From the cell containing the given text, extract its center point as (x, y) coordinate. 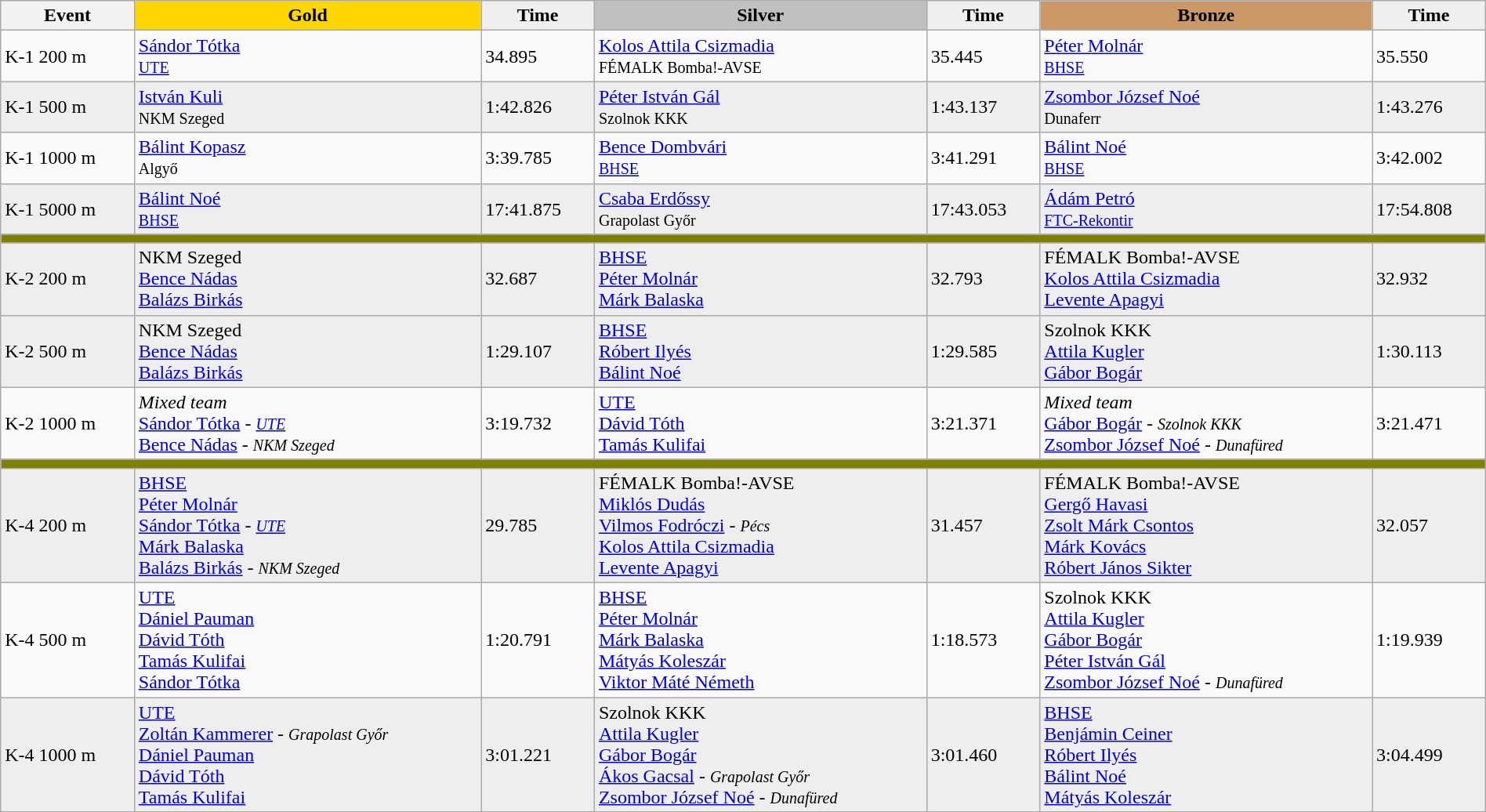
1:30.113 (1430, 351)
1:20.791 (538, 640)
Silver (760, 16)
K-2 1000 m (67, 423)
BHSEPéter MolnárSándor Tótka - UTEMárk BalaskaBalázs Birkás - NKM Szeged (307, 525)
Péter István Gál Szolnok KKK (760, 107)
Mixed teamGábor Bogár - Szolnok KKKZsombor József Noé - Dunafüred (1206, 423)
Szolnok KKKAttila KuglerGábor BogárPéter István GálZsombor József Noé - Dunafüred (1206, 640)
1:29.585 (983, 351)
Bronze (1206, 16)
István Kuli NKM Szeged (307, 107)
3:21.471 (1430, 423)
32.057 (1430, 525)
FÉMALK Bomba!-AVSEGergő HavasiZsolt Márk CsontosMárk KovácsRóbert János Sikter (1206, 525)
3:39.785 (538, 158)
1:43.137 (983, 107)
Kolos Attila Csizmadia FÉMALK Bomba!-AVSE (760, 56)
K-1 500 m (67, 107)
UTEZoltán Kammerer - Grapolast GyőrDániel PaumanDávid TóthTamás Kulifai (307, 755)
29.785 (538, 525)
BHSERóbert IlyésBálint Noé (760, 351)
Sándor Tótka UTE (307, 56)
1:29.107 (538, 351)
Szolnok KKKAttila KuglerGábor BogárÁkos Gacsal - Grapolast GyőrZsombor József Noé - Dunafüred (760, 755)
35.550 (1430, 56)
3:42.002 (1430, 158)
Bálint Kopasz Algyő (307, 158)
K-1 200 m (67, 56)
32.793 (983, 279)
17:43.053 (983, 208)
UTEDávid TóthTamás Kulifai (760, 423)
35.445 (983, 56)
BHSEBenjámin CeinerRóbert IlyésBálint NoéMátyás Koleszár (1206, 755)
17:54.808 (1430, 208)
BHSEPéter MolnárMárk BalaskaMátyás KoleszárViktor Máté Németh (760, 640)
1:42.826 (538, 107)
Bence Dombvári BHSE (760, 158)
3:04.499 (1430, 755)
3:21.371 (983, 423)
K-4 200 m (67, 525)
Event (67, 16)
K-2 500 m (67, 351)
K-4 500 m (67, 640)
3:01.460 (983, 755)
32.932 (1430, 279)
32.687 (538, 279)
K-4 1000 m (67, 755)
K-2 200 m (67, 279)
34.895 (538, 56)
1:19.939 (1430, 640)
3:41.291 (983, 158)
K-1 1000 m (67, 158)
K-1 5000 m (67, 208)
BHSEPéter MolnárMárk Balaska (760, 279)
Ádám Petró FTC-Rekontir (1206, 208)
17:41.875 (538, 208)
31.457 (983, 525)
3:01.221 (538, 755)
UTEDániel PaumanDávid TóthTamás KulifaiSándor Tótka (307, 640)
3:19.732 (538, 423)
Péter Molnár BHSE (1206, 56)
FÉMALK Bomba!-AVSEKolos Attila CsizmadiaLevente Apagyi (1206, 279)
Gold (307, 16)
Zsombor József Noé Dunaferr (1206, 107)
Csaba Erdőssy Grapolast Győr (760, 208)
1:43.276 (1430, 107)
1:18.573 (983, 640)
Szolnok KKKAttila KuglerGábor Bogár (1206, 351)
FÉMALK Bomba!-AVSEMiklós DudásVilmos Fodróczi - PécsKolos Attila CsizmadiaLevente Apagyi (760, 525)
Mixed teamSándor Tótka - UTEBence Nádas - NKM Szeged (307, 423)
